Pinpoint the cell where the given text exists, returning its [X, Y] midpoint coordinate. 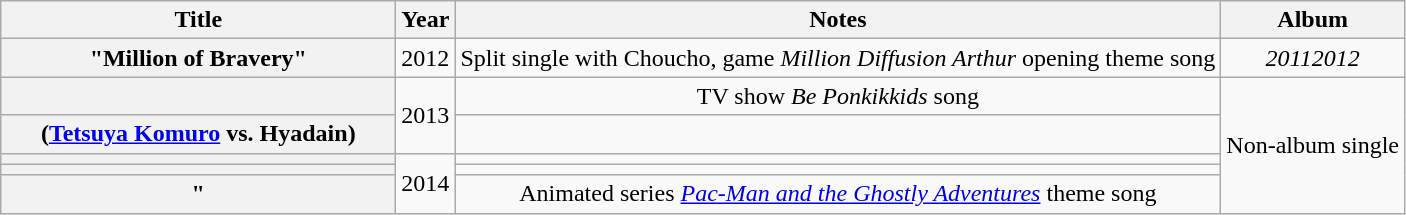
Album [1313, 20]
"Million of Bravery" [198, 58]
Title [198, 20]
" [198, 194]
(Tetsuya Komuro vs. Hyadain) [198, 134]
2014 [426, 183]
Year [426, 20]
Notes [838, 20]
Split single with Choucho, game Million Diffusion Arthur opening theme song [838, 58]
Non-album single [1313, 145]
2012 [426, 58]
Animated series Pac-Man and the Ghostly Adventures theme song [838, 194]
2013 [426, 115]
TV show Be Ponkikkids song [838, 96]
20112012 [1313, 58]
